Find where the given text appears and provide that cell's center as (x, y) coordinate. 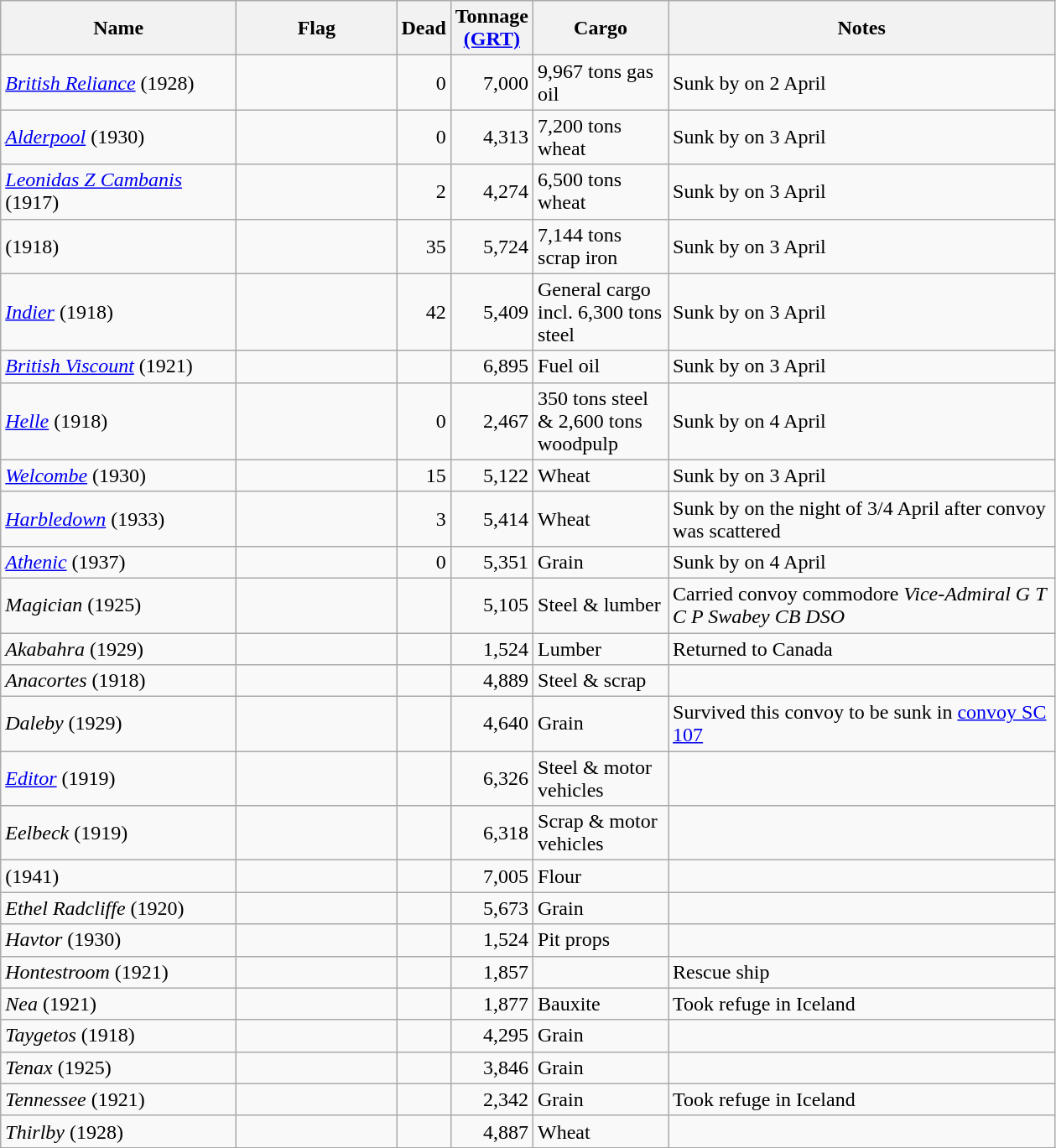
4,313 (492, 138)
5,105 (492, 605)
Survived this convoy to be sunk in convoy SC 107 (862, 725)
Tennessee (1921) (119, 1099)
General cargo incl. 6,300 tons steel (601, 312)
Rescue ship (862, 972)
4,889 (492, 681)
350 tons steel & 2,600 tons woodpulp (601, 421)
Magician (1925) (119, 605)
4,295 (492, 1036)
Nea (1921) (119, 1004)
2 (424, 191)
2,467 (492, 421)
Name (119, 29)
5,122 (492, 475)
Cargo (601, 29)
35 (424, 247)
15 (424, 475)
Ethel Radcliffe (1920) (119, 908)
(1918) (119, 247)
7,144 tons scrap iron (601, 247)
Flag (317, 29)
British Reliance (1928) (119, 82)
(1941) (119, 876)
Returned to Canada (862, 648)
Flour (601, 876)
Harbledown (1933) (119, 518)
Hontestroom (1921) (119, 972)
Indier (1918) (119, 312)
3,846 (492, 1067)
Eelbeck (1919) (119, 834)
6,318 (492, 834)
Akabahra (1929) (119, 648)
Editor (1919) (119, 778)
42 (424, 312)
5,673 (492, 908)
Scrap & motor vehicles (601, 834)
Lumber (601, 648)
Tenax (1925) (119, 1067)
5,724 (492, 247)
5,409 (492, 312)
4,640 (492, 725)
Thirlby (1928) (119, 1131)
9,967 tons gas oil (601, 82)
Havtor (1930) (119, 940)
Daleby (1929) (119, 725)
Taygetos (1918) (119, 1036)
Helle (1918) (119, 421)
4,274 (492, 191)
Notes (862, 29)
Carried convoy commodore Vice-Admiral G T C P Swabey CB DSO (862, 605)
6,326 (492, 778)
Bauxite (601, 1004)
7,005 (492, 876)
Welcombe (1930) (119, 475)
Steel & lumber (601, 605)
5,351 (492, 562)
Fuel oil (601, 366)
Tonnage (GRT) (492, 29)
1,857 (492, 972)
Athenic (1937) (119, 562)
5,414 (492, 518)
Pit props (601, 940)
1,877 (492, 1004)
Anacortes (1918) (119, 681)
British Viscount (1921) (119, 366)
Alderpool (1930) (119, 138)
3 (424, 518)
Dead (424, 29)
Sunk by on the night of 3/4 April after convoy was scattered (862, 518)
Sunk by on 2 April (862, 82)
6,895 (492, 366)
7,000 (492, 82)
2,342 (492, 1099)
Steel & motor vehicles (601, 778)
4,887 (492, 1131)
Steel & scrap (601, 681)
Leonidas Z Cambanis (1917) (119, 191)
7,200 tons wheat (601, 138)
6,500 tons wheat (601, 191)
